For the text-containing cell, return its midpoint in [X, Y] coordinate format. 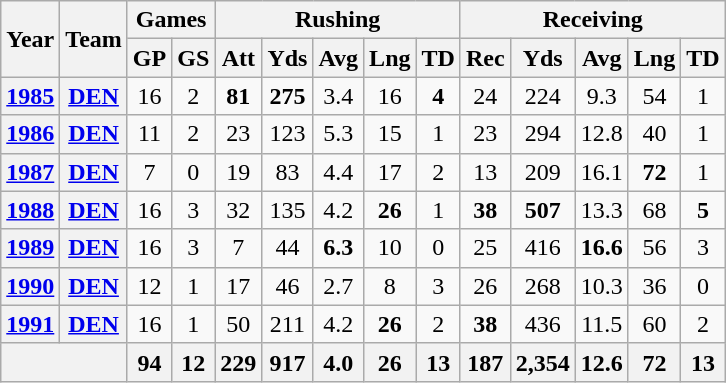
187 [485, 362]
416 [542, 248]
Rec [485, 58]
268 [542, 286]
32 [238, 210]
36 [654, 286]
50 [238, 324]
13.3 [602, 210]
46 [288, 286]
209 [542, 172]
44 [288, 248]
81 [238, 96]
6.3 [338, 248]
40 [654, 134]
83 [288, 172]
16.1 [602, 172]
5 [703, 210]
135 [288, 210]
436 [542, 324]
11 [149, 134]
12.8 [602, 134]
11.5 [602, 324]
5.3 [338, 134]
8 [390, 286]
12.6 [602, 362]
1991 [30, 324]
224 [542, 96]
917 [288, 362]
25 [485, 248]
1985 [30, 96]
56 [654, 248]
Rushing [338, 20]
1990 [30, 286]
GS [194, 58]
Receiving [592, 20]
2,354 [542, 362]
10 [390, 248]
4.0 [338, 362]
2.7 [338, 286]
Games [170, 20]
3.4 [338, 96]
294 [542, 134]
15 [390, 134]
68 [654, 210]
Year [30, 39]
54 [654, 96]
19 [238, 172]
Team [94, 39]
1986 [30, 134]
94 [149, 362]
229 [238, 362]
123 [288, 134]
Att [238, 58]
1989 [30, 248]
275 [288, 96]
4 [438, 96]
211 [288, 324]
10.3 [602, 286]
9.3 [602, 96]
4.4 [338, 172]
16.6 [602, 248]
1988 [30, 210]
1987 [30, 172]
60 [654, 324]
507 [542, 210]
24 [485, 96]
GP [149, 58]
